Provide the [x, y] coordinate of the cell's center where the given text is located.  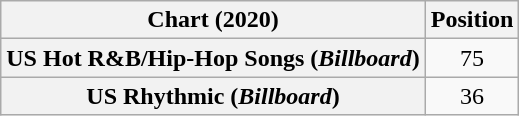
US Rhythmic (Billboard) [213, 96]
Chart (2020) [213, 20]
Position [472, 20]
US Hot R&B/Hip-Hop Songs (Billboard) [213, 58]
36 [472, 96]
75 [472, 58]
